Output the (x, y) coordinate of the center of the cell containing the given text.  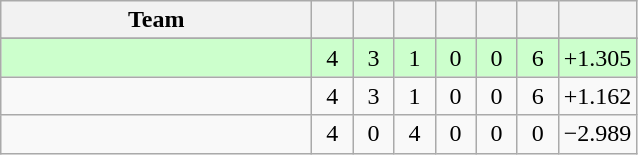
+1.305 (598, 58)
+1.162 (598, 96)
Team (156, 20)
−2.989 (598, 134)
